Find where the given text appears and provide that cell's center as [x, y] coordinate. 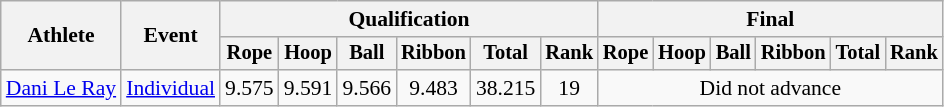
Athlete [61, 36]
9.566 [366, 88]
Final [770, 19]
Dani Le Ray [61, 88]
Event [170, 36]
9.575 [250, 88]
9.591 [308, 88]
38.215 [506, 88]
Qualification [409, 19]
Individual [170, 88]
19 [569, 88]
9.483 [434, 88]
Did not advance [770, 88]
